Scan for the cell matching the given text and deliver its [x, y] coordinate at center. 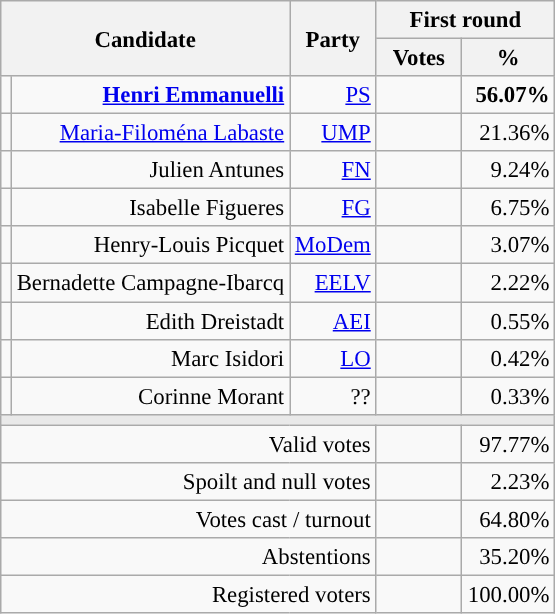
UMP [334, 133]
Abstentions [188, 557]
56.07% [508, 95]
Corinne Morant [150, 396]
Votes cast / turnout [188, 519]
Edith Dreistadt [150, 321]
0.33% [508, 396]
Spoilt and null votes [188, 482]
Henry-Louis Picquet [150, 245]
MoDem [334, 245]
% [508, 58]
35.20% [508, 557]
Isabelle Figueres [150, 208]
2.23% [508, 482]
100.00% [508, 594]
Henri Emmanuelli [150, 95]
Party [334, 38]
Valid votes [188, 444]
0.55% [508, 321]
6.75% [508, 208]
FG [334, 208]
Maria-Filoména Labaste [150, 133]
3.07% [508, 245]
LO [334, 358]
97.77% [508, 444]
Marc Isidori [150, 358]
Candidate [146, 38]
21.36% [508, 133]
FN [334, 170]
Votes [419, 58]
64.80% [508, 519]
EELV [334, 283]
PS [334, 95]
?? [334, 396]
Registered voters [188, 594]
Julien Antunes [150, 170]
9.24% [508, 170]
Bernadette Campagne-Ibarcq [150, 283]
AEI [334, 321]
0.42% [508, 358]
2.22% [508, 283]
First round [466, 20]
